Provide the (X, Y) coordinate of the cell's center where the given text is located.  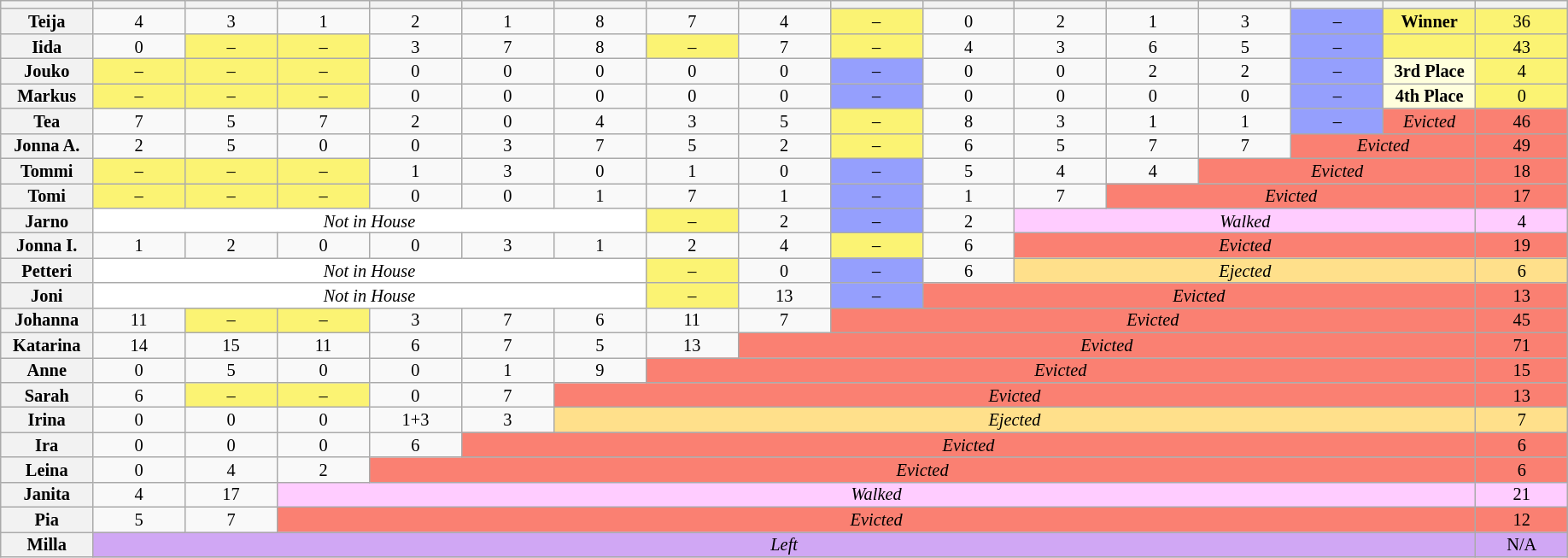
Jonna A. (47, 145)
14 (139, 345)
Jarno (47, 220)
46 (1522, 121)
N/A (1522, 543)
9 (600, 369)
Irina (47, 419)
Anne (47, 369)
36 (1522, 21)
3rd Place (1430, 70)
Left (784, 543)
Pia (47, 520)
Leina (47, 470)
71 (1522, 345)
21 (1522, 494)
Milla (47, 543)
Katarina (47, 345)
Tea (47, 121)
4th Place (1430, 96)
Tommi (47, 171)
43 (1522, 46)
19 (1522, 244)
Jouko (47, 70)
45 (1522, 320)
Teija (47, 21)
Tomi (47, 195)
49 (1522, 145)
Iida (47, 46)
12 (1522, 520)
1+3 (415, 419)
Jonna I. (47, 244)
Joni (47, 296)
Janita (47, 494)
Winner (1430, 21)
Petteri (47, 270)
Ira (47, 444)
Johanna (47, 320)
Sarah (47, 395)
Markus (47, 96)
18 (1522, 171)
